From the cell containing the given text, extract its center point as [X, Y] coordinate. 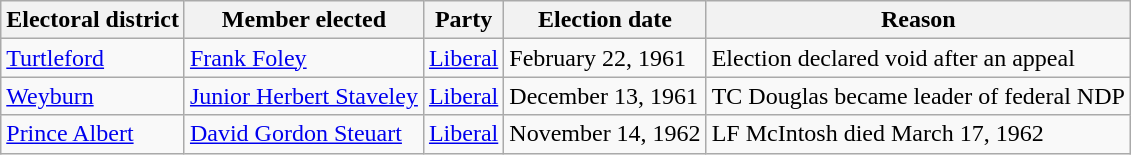
Election date [605, 20]
TC Douglas became leader of federal NDP [918, 96]
Reason [918, 20]
Prince Albert [93, 134]
David Gordon Steuart [304, 134]
February 22, 1961 [605, 58]
Election declared void after an appeal [918, 58]
Frank Foley [304, 58]
Turtleford [93, 58]
December 13, 1961 [605, 96]
November 14, 1962 [605, 134]
Junior Herbert Staveley [304, 96]
Weyburn [93, 96]
LF McIntosh died March 17, 1962 [918, 134]
Party [463, 20]
Electoral district [93, 20]
Member elected [304, 20]
